Output the [x, y] coordinate of the center of the cell containing the given text.  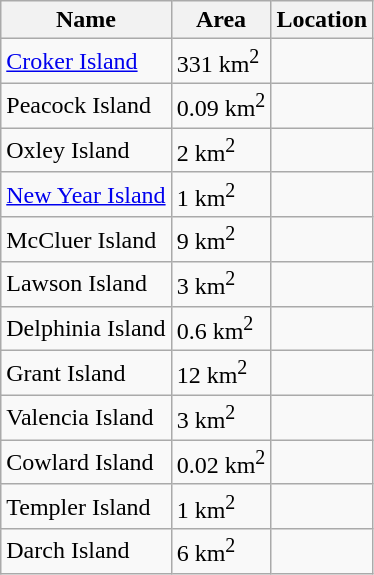
Cowlard Island [86, 462]
0.6 km2 [221, 328]
McCluer Island [86, 240]
6 km2 [221, 552]
0.02 km2 [221, 462]
Croker Island [86, 62]
0.09 km2 [221, 106]
Lawson Island [86, 284]
Templer Island [86, 506]
2 km2 [221, 150]
Oxley Island [86, 150]
New Year Island [86, 194]
Location [322, 20]
331 km2 [221, 62]
12 km2 [221, 374]
Grant Island [86, 374]
Darch Island [86, 552]
Delphinia Island [86, 328]
Valencia Island [86, 418]
Area [221, 20]
Peacock Island [86, 106]
Name [86, 20]
9 km2 [221, 240]
